Search for the cell housing the specified text and yield its (x, y) center coordinate. 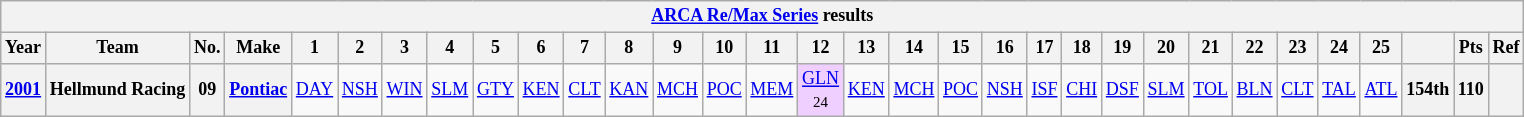
KAN (629, 90)
4 (450, 48)
6 (541, 48)
14 (914, 48)
TAL (1339, 90)
13 (866, 48)
17 (1044, 48)
9 (678, 48)
Hellmund Racing (117, 90)
15 (961, 48)
Year (24, 48)
TOL (1210, 90)
DSF (1122, 90)
DAY (314, 90)
23 (1298, 48)
Ref (1506, 48)
No. (208, 48)
20 (1166, 48)
Team (117, 48)
18 (1082, 48)
11 (772, 48)
21 (1210, 48)
3 (404, 48)
BLN (1254, 90)
1 (314, 48)
8 (629, 48)
ATL (1381, 90)
154th (1428, 90)
22 (1254, 48)
19 (1122, 48)
Make (258, 48)
110 (1472, 90)
WIN (404, 90)
ISF (1044, 90)
12 (821, 48)
09 (208, 90)
24 (1339, 48)
10 (724, 48)
MEM (772, 90)
2001 (24, 90)
2 (360, 48)
GTY (496, 90)
16 (1004, 48)
7 (584, 48)
CHI (1082, 90)
ARCA Re/Max Series results (762, 16)
25 (1381, 48)
Pts (1472, 48)
Pontiac (258, 90)
5 (496, 48)
GLN24 (821, 90)
